Search for the cell housing the specified text and yield its [X, Y] center coordinate. 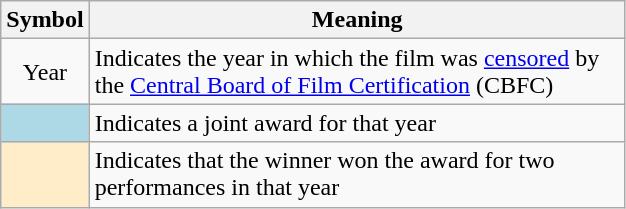
Meaning [357, 20]
Indicates a joint award for that year [357, 123]
Indicates that the winner won the award for two performances in that year [357, 174]
Symbol [45, 20]
Year [45, 72]
Indicates the year in which the film was censored by the Central Board of Film Certification (CBFC) [357, 72]
